Output the (X, Y) coordinate of the center of the cell containing the given text.  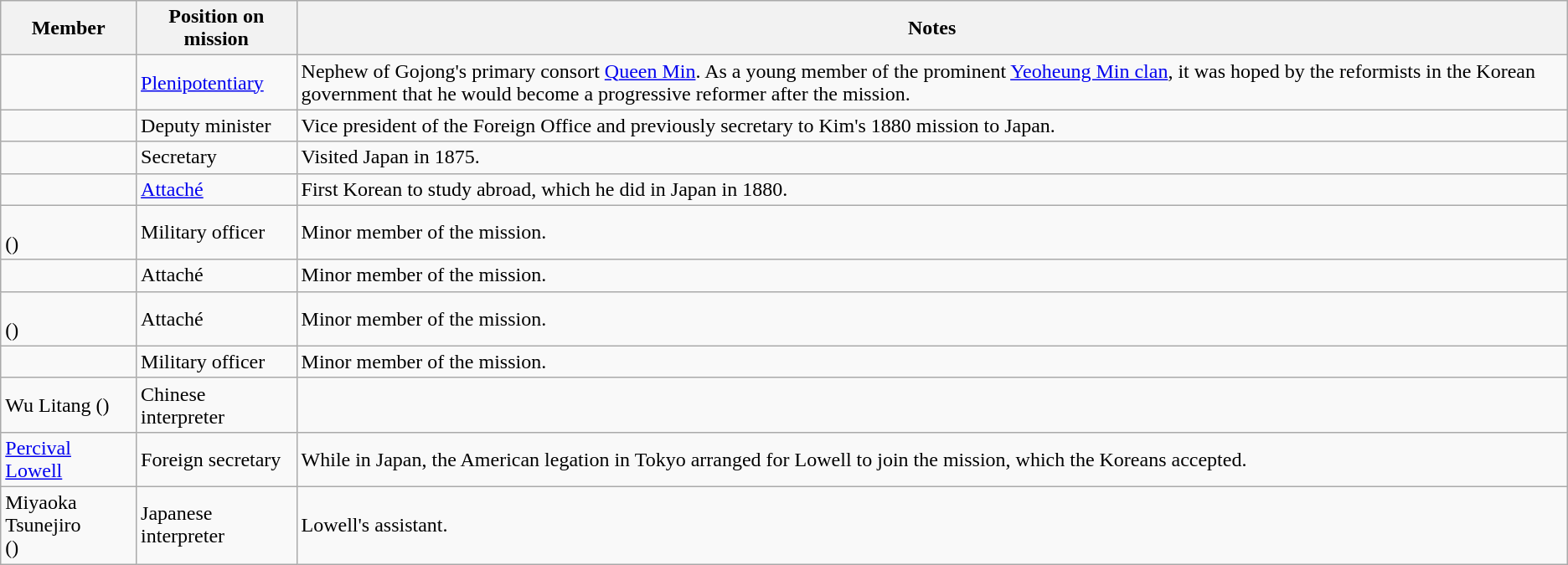
Position on mission (216, 28)
Vice president of the Foreign Office and previously secretary to Kim's 1880 mission to Japan. (931, 126)
Miyaoka Tsunejiro() (69, 525)
Lowell's assistant. (931, 525)
Secretary (216, 157)
Notes (931, 28)
Percival Lowell (69, 459)
Deputy minister (216, 126)
Japanese interpreter (216, 525)
First Korean to study abroad, which he did in Japan in 1880. (931, 189)
Foreign secretary (216, 459)
Plenipotentiary (216, 82)
Member (69, 28)
Visited Japan in 1875. (931, 157)
Wu Litang () (69, 405)
While in Japan, the American legation in Tokyo arranged for Lowell to join the mission, which the Koreans accepted. (931, 459)
Chinese interpreter (216, 405)
